Scan for the cell matching the given text and deliver its (x, y) coordinate at center. 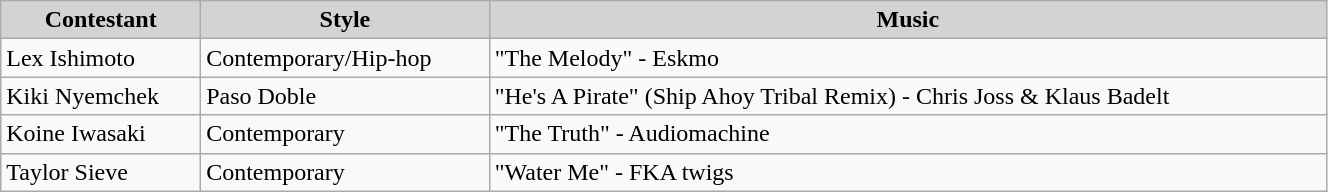
Style (346, 20)
Lex Ishimoto (101, 58)
Contemporary/Hip-hop (346, 58)
"Water Me" - FKA twigs (908, 172)
Paso Doble (346, 96)
Koine Iwasaki (101, 134)
Contestant (101, 20)
Taylor Sieve (101, 172)
"The Truth" - Audiomachine (908, 134)
Music (908, 20)
"He's A Pirate" (Ship Ahoy Tribal Remix) - Chris Joss & Klaus Badelt (908, 96)
"The Melody" - Eskmo (908, 58)
Kiki Nyemchek (101, 96)
